Identify which cell holds the provided text, then report its (X, Y) central coordinate. 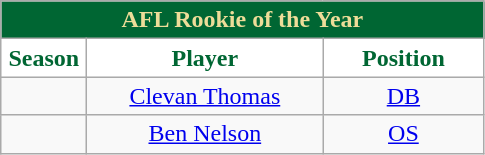
DB (404, 96)
Ben Nelson (205, 134)
OS (404, 134)
Season (44, 58)
Position (404, 58)
Clevan Thomas (205, 96)
Player (205, 58)
AFL Rookie of the Year (242, 20)
